Locate the cell with the specified text and output its [X, Y] center coordinate. 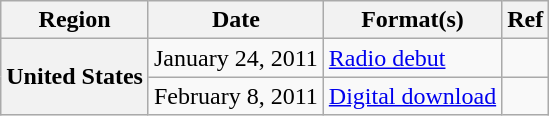
Date [236, 20]
Ref [526, 20]
Region [75, 20]
Radio debut [412, 58]
Format(s) [412, 20]
January 24, 2011 [236, 58]
February 8, 2011 [236, 96]
Digital download [412, 96]
United States [75, 77]
